Extract the (X, Y) coordinate from the center of the cell holding the provided text.  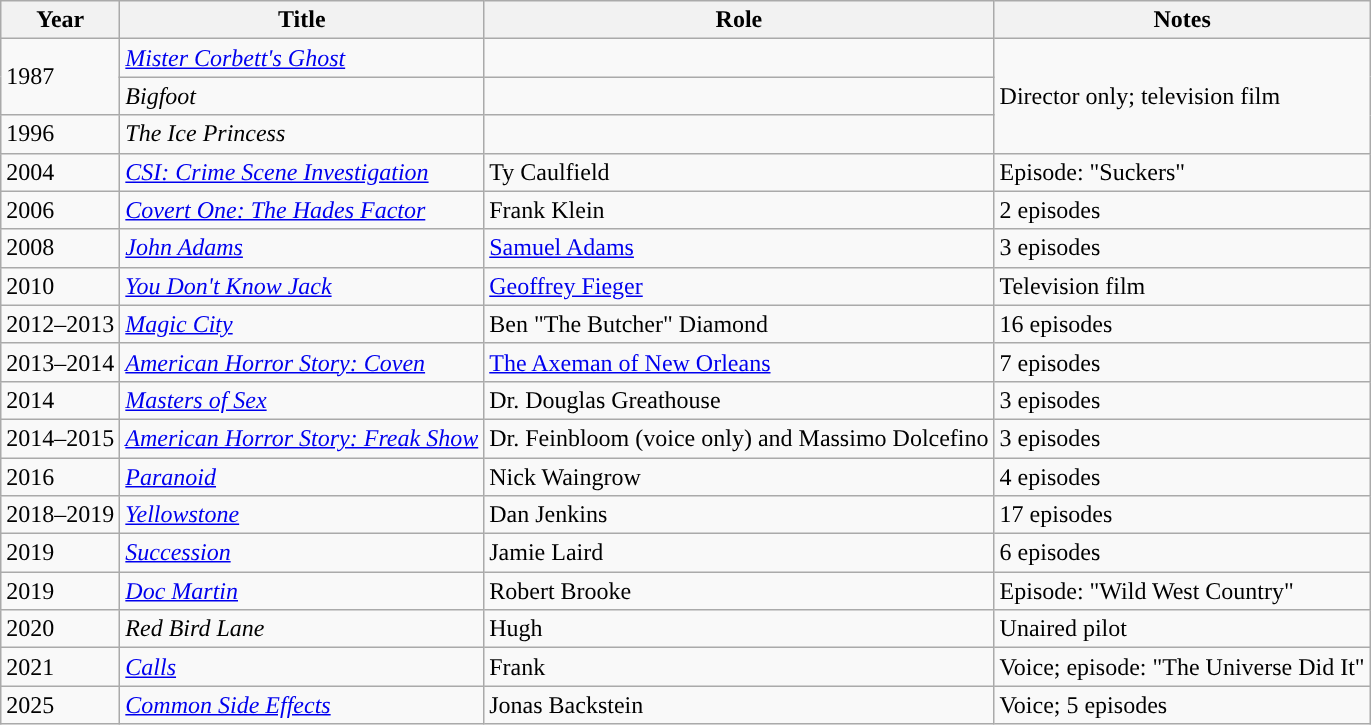
American Horror Story: Freak Show (302, 438)
17 episodes (1182, 515)
Ty Caulfield (739, 172)
Episode: "Suckers" (1182, 172)
Geoffrey Fieger (739, 286)
Frank Klein (739, 210)
Jamie Laird (739, 553)
You Don't Know Jack (302, 286)
Red Bird Lane (302, 629)
Television film (1182, 286)
Jonas Backstein (739, 705)
Bigfoot (302, 96)
Common Side Effects (302, 705)
Succession (302, 553)
2021 (60, 667)
2006 (60, 210)
2004 (60, 172)
Year (60, 20)
The Axeman of New Orleans (739, 362)
Masters of Sex (302, 400)
Title (302, 20)
6 episodes (1182, 553)
Frank (739, 667)
Episode: "Wild West Country" (1182, 591)
2014–2015 (60, 438)
Nick Waingrow (739, 477)
2 episodes (1182, 210)
Doc Martin (302, 591)
2010 (60, 286)
2012–2013 (60, 324)
16 episodes (1182, 324)
John Adams (302, 248)
Dr. Douglas Greathouse (739, 400)
2014 (60, 400)
American Horror Story: Coven (302, 362)
Mister Corbett's Ghost (302, 58)
Role (739, 20)
2008 (60, 248)
2016 (60, 477)
Ben "The Butcher" Diamond (739, 324)
Notes (1182, 20)
Voice; episode: "The Universe Did It" (1182, 667)
Hugh (739, 629)
Voice; 5 episodes (1182, 705)
Magic City (302, 324)
CSI: Crime Scene Investigation (302, 172)
Dan Jenkins (739, 515)
1987 (60, 77)
Robert Brooke (739, 591)
Director only; television film (1182, 96)
Unaired pilot (1182, 629)
Dr. Feinbloom (voice only) and Massimo Dolcefino (739, 438)
4 episodes (1182, 477)
2013–2014 (60, 362)
Samuel Adams (739, 248)
Covert One: The Hades Factor (302, 210)
Paranoid (302, 477)
The Ice Princess (302, 134)
1996 (60, 134)
2020 (60, 629)
2018–2019 (60, 515)
2025 (60, 705)
7 episodes (1182, 362)
Yellowstone (302, 515)
Calls (302, 667)
